Detect which cell encompasses the target text, then output its (X, Y) center coordinate. 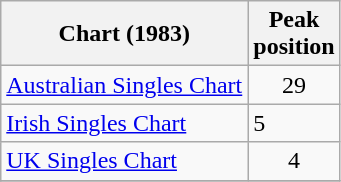
UK Singles Chart (124, 161)
5 (294, 123)
Chart (1983) (124, 34)
Australian Singles Chart (124, 85)
Peakposition (294, 34)
4 (294, 161)
Irish Singles Chart (124, 123)
29 (294, 85)
